Capture the cell that displays the provided text and extract its (X, Y) central coordinate. 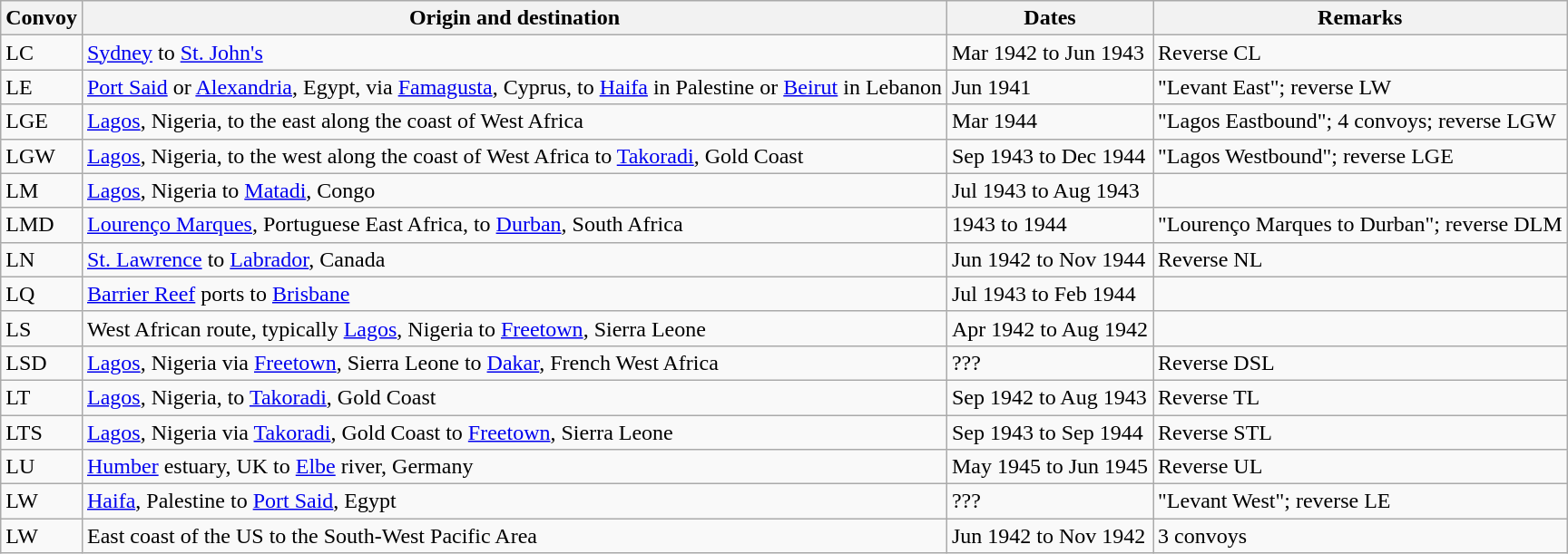
Remarks (1359, 18)
Jul 1943 to Feb 1944 (1049, 294)
Reverse TL (1359, 397)
Port Said or Alexandria, Egypt, via Famagusta, Cyprus, to Haifa in Palestine or Beirut in Lebanon (514, 87)
Reverse DSL (1359, 363)
Jul 1943 to Aug 1943 (1049, 190)
LQ (42, 294)
"Levant West"; reverse LE (1359, 501)
"Lourenço Marques to Durban"; reverse DLM (1359, 225)
Humber estuary, UK to Elbe river, Germany (514, 467)
LC (42, 53)
LGW (42, 156)
Lagos, Nigeria, to the east along the coast of West Africa (514, 121)
LMD (42, 225)
Jun 1942 to Nov 1944 (1049, 259)
Haifa, Palestine to Port Said, Egypt (514, 501)
Lagos, Nigeria via Freetown, Sierra Leone to Dakar, French West Africa (514, 363)
LN (42, 259)
LU (42, 467)
LM (42, 190)
LTS (42, 433)
3 convoys (1359, 536)
LS (42, 328)
East coast of the US to the South-West Pacific Area (514, 536)
Sydney to St. John's (514, 53)
Lagos, Nigeria to Matadi, Congo (514, 190)
Apr 1942 to Aug 1942 (1049, 328)
Sep 1942 to Aug 1943 (1049, 397)
Lagos, Nigeria, to Takoradi, Gold Coast (514, 397)
"Lagos Eastbound"; 4 convoys; reverse LGW (1359, 121)
Convoy (42, 18)
Jun 1941 (1049, 87)
Jun 1942 to Nov 1942 (1049, 536)
Mar 1942 to Jun 1943 (1049, 53)
LE (42, 87)
Lagos, Nigeria, to the west along the coast of West Africa to Takoradi, Gold Coast (514, 156)
West African route, typically Lagos, Nigeria to Freetown, Sierra Leone (514, 328)
Sep 1943 to Dec 1944 (1049, 156)
May 1945 to Jun 1945 (1049, 467)
Mar 1944 (1049, 121)
"Lagos Westbound"; reverse LGE (1359, 156)
LGE (42, 121)
"Levant East"; reverse LW (1359, 87)
Barrier Reef ports to Brisbane (514, 294)
Reverse STL (1359, 433)
1943 to 1944 (1049, 225)
Reverse CL (1359, 53)
Reverse UL (1359, 467)
Lagos, Nigeria via Takoradi, Gold Coast to Freetown, Sierra Leone (514, 433)
Lourenço Marques, Portuguese East Africa, to Durban, South Africa (514, 225)
Reverse NL (1359, 259)
LSD (42, 363)
Sep 1943 to Sep 1944 (1049, 433)
LT (42, 397)
Dates (1049, 18)
St. Lawrence to Labrador, Canada (514, 259)
Origin and destination (514, 18)
